Return the (X, Y) coordinate for the center point of the cell that contains the specified text.  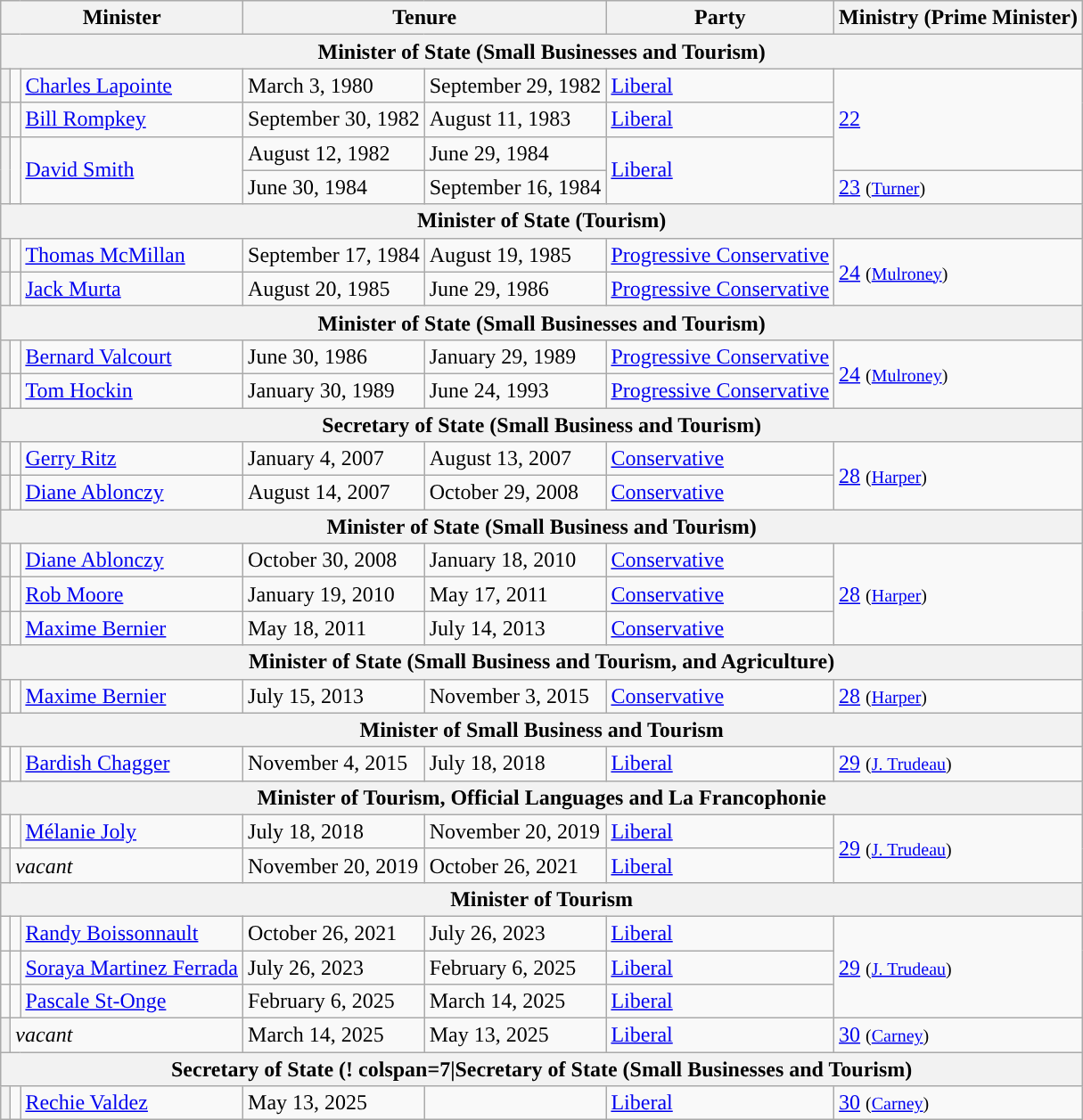
Bardish Chagger (132, 764)
August 11, 1983 (515, 119)
Minister of State (Small Business and Tourism, and Agriculture) (542, 662)
Minister of Small Business and Tourism (542, 730)
Tom Hockin (132, 390)
Secretary of State (Small Business and Tourism) (542, 425)
November 3, 2015 (515, 696)
Pascale St-Onge (132, 1001)
Mélanie Joly (132, 831)
September 29, 1982 (515, 86)
October 30, 2008 (334, 560)
June 29, 1984 (515, 153)
Party (720, 18)
Minister (122, 18)
August 12, 1982 (334, 153)
Rechie Valdez (132, 1103)
September 16, 1984 (515, 187)
January 29, 1989 (515, 356)
Minister of State (Tourism) (542, 221)
Tenure (424, 18)
January 30, 1989 (334, 390)
Thomas McMillan (132, 255)
May 17, 2011 (515, 594)
Soraya Martinez Ferrada (132, 967)
August 14, 2007 (334, 493)
July 14, 2013 (515, 628)
Randy Boissonnault (132, 933)
October 29, 2008 (515, 493)
May 18, 2011 (334, 628)
September 17, 1984 (334, 255)
January 18, 2010 (515, 560)
Secretary of State (! colspan=7|Secretary of State (Small Businesses and Tourism) (542, 1069)
Bill Rompkey (132, 119)
June 30, 1986 (334, 356)
Minister of State (Small Business and Tourism) (542, 527)
June 29, 1986 (515, 289)
June 24, 1993 (515, 390)
Minister of Tourism, Official Languages and La Francophonie (542, 797)
Gerry Ritz (132, 459)
Charles Lapointe (132, 86)
Jack Murta (132, 289)
September 30, 1982 (334, 119)
Rob Moore (132, 594)
22 (959, 119)
Ministry (Prime Minister) (959, 18)
March 3, 1980 (334, 86)
January 19, 2010 (334, 594)
July 15, 2013 (334, 696)
23 (Turner) (959, 187)
David Smith (132, 170)
Minister of Tourism (542, 899)
August 13, 2007 (515, 459)
August 20, 1985 (334, 289)
June 30, 1984 (334, 187)
August 19, 1985 (515, 255)
Bernard Valcourt (132, 356)
November 4, 2015 (334, 764)
January 4, 2007 (334, 459)
